Search for the cell housing the specified text and yield its (x, y) center coordinate. 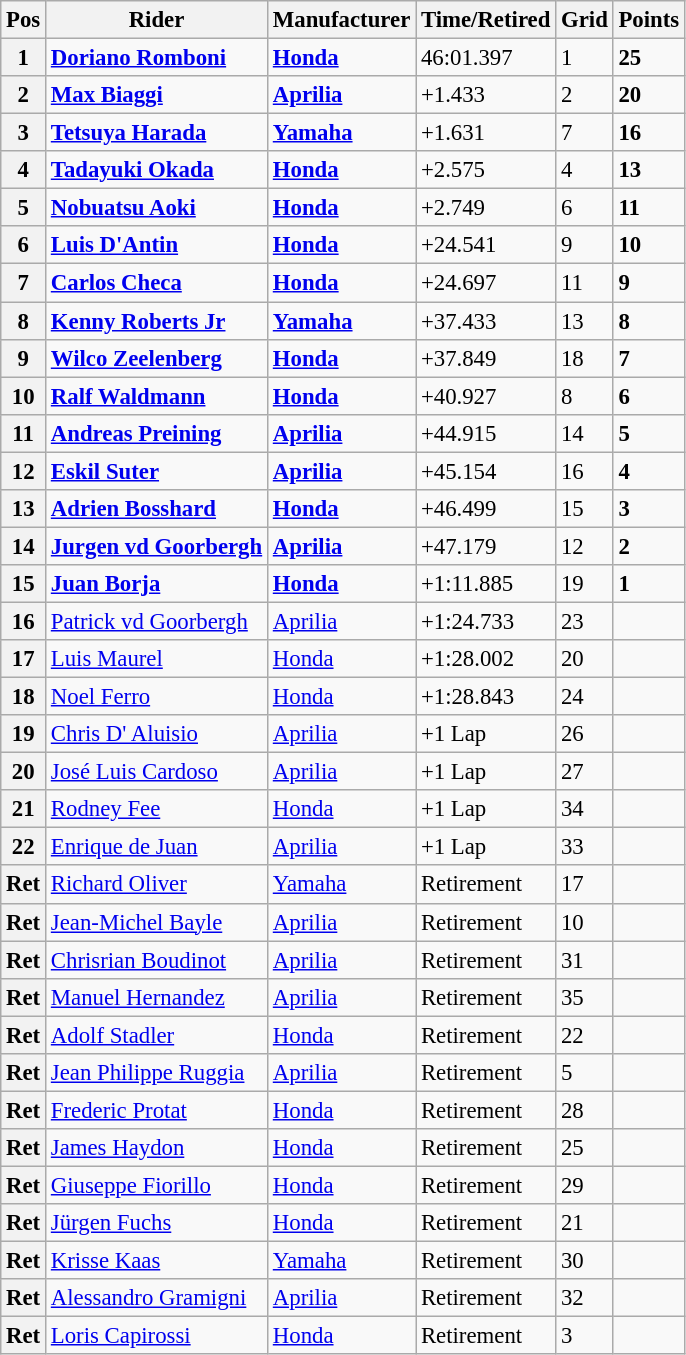
23 (584, 621)
Patrick vd Goorbergh (157, 621)
Time/Retired (486, 20)
24 (584, 697)
Krisse Kaas (157, 1261)
Jean-Michel Bayle (157, 922)
Luis Maurel (157, 659)
Wilco Zeelenberg (157, 358)
+46.499 (486, 509)
Max Biaggi (157, 95)
Nobuatsu Aoki (157, 208)
Adolf Stadler (157, 1035)
34 (584, 809)
Frederic Protat (157, 1110)
+1.433 (486, 95)
Juan Borja (157, 584)
Jurgen vd Goorbergh (157, 546)
Grid (584, 20)
Kenny Roberts Jr (157, 321)
Doriano Romboni (157, 58)
30 (584, 1261)
+37.849 (486, 358)
+44.915 (486, 433)
Points (648, 20)
Giuseppe Fiorillo (157, 1185)
Luis D'Antin (157, 245)
Rodney Fee (157, 809)
Andreas Preining (157, 433)
32 (584, 1298)
+24.541 (486, 245)
Noel Ferro (157, 697)
+45.154 (486, 471)
31 (584, 960)
Enrique de Juan (157, 847)
+2.575 (486, 170)
+24.697 (486, 283)
+1:11.885 (486, 584)
26 (584, 734)
Manufacturer (341, 20)
+1.631 (486, 133)
+2.749 (486, 208)
Richard Oliver (157, 885)
+37.433 (486, 321)
Pos (24, 20)
Alessandro Gramigni (157, 1298)
+1:24.733 (486, 621)
+1:28.843 (486, 697)
Manuel Hernandez (157, 997)
28 (584, 1110)
Tadayuki Okada (157, 170)
Eskil Suter (157, 471)
Adrien Bosshard (157, 509)
+47.179 (486, 546)
33 (584, 847)
27 (584, 772)
José Luis Cardoso (157, 772)
46:01.397 (486, 58)
Tetsuya Harada (157, 133)
Jürgen Fuchs (157, 1223)
Jean Philippe Ruggia (157, 1073)
35 (584, 997)
Ralf Waldmann (157, 396)
Loris Capirossi (157, 1336)
+1:28.002 (486, 659)
+40.927 (486, 396)
Chris D' Aluisio (157, 734)
James Haydon (157, 1148)
Chrisrian Boudinot (157, 960)
Rider (157, 20)
29 (584, 1185)
Carlos Checa (157, 283)
